Detect which cell encompasses the target text, then output its [X, Y] center coordinate. 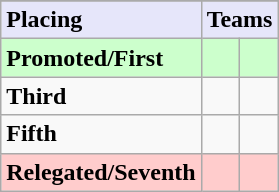
Teams [240, 20]
Placing [101, 20]
Relegated/Seventh [101, 172]
Fifth [101, 134]
Promoted/First [101, 58]
Third [101, 96]
